Pinpoint the cell where the given text exists, returning its (X, Y) midpoint coordinate. 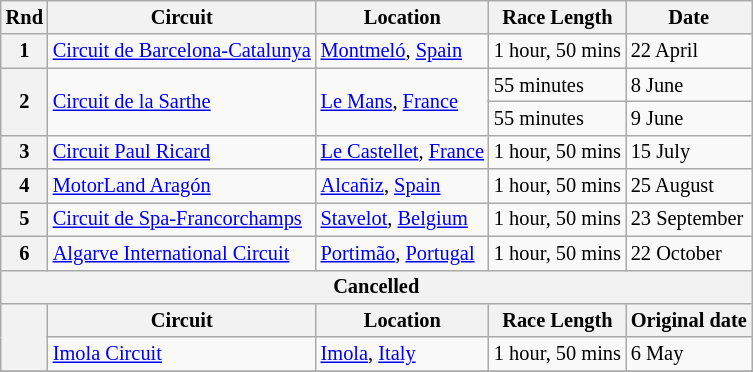
22 October (689, 253)
Stavelot, Belgium (402, 219)
Rnd (24, 17)
8 June (689, 85)
MotorLand Aragón (182, 186)
22 April (689, 51)
5 (24, 219)
9 June (689, 118)
Montmeló, Spain (402, 51)
Alcañiz, Spain (402, 186)
15 July (689, 152)
Circuit Paul Ricard (182, 152)
3 (24, 152)
Imola, Italy (402, 354)
Circuit de Spa-Francorchamps (182, 219)
Circuit de Barcelona-Catalunya (182, 51)
6 May (689, 354)
Circuit de la Sarthe (182, 102)
2 (24, 102)
Le Castellet, France (402, 152)
Portimão, Portugal (402, 253)
Date (689, 17)
4 (24, 186)
Le Mans, France (402, 102)
Algarve International Circuit (182, 253)
23 September (689, 219)
Imola Circuit (182, 354)
Cancelled (376, 287)
Original date (689, 320)
25 August (689, 186)
1 (24, 51)
6 (24, 253)
